Pinpoint the cell where the given text exists, returning its (x, y) midpoint coordinate. 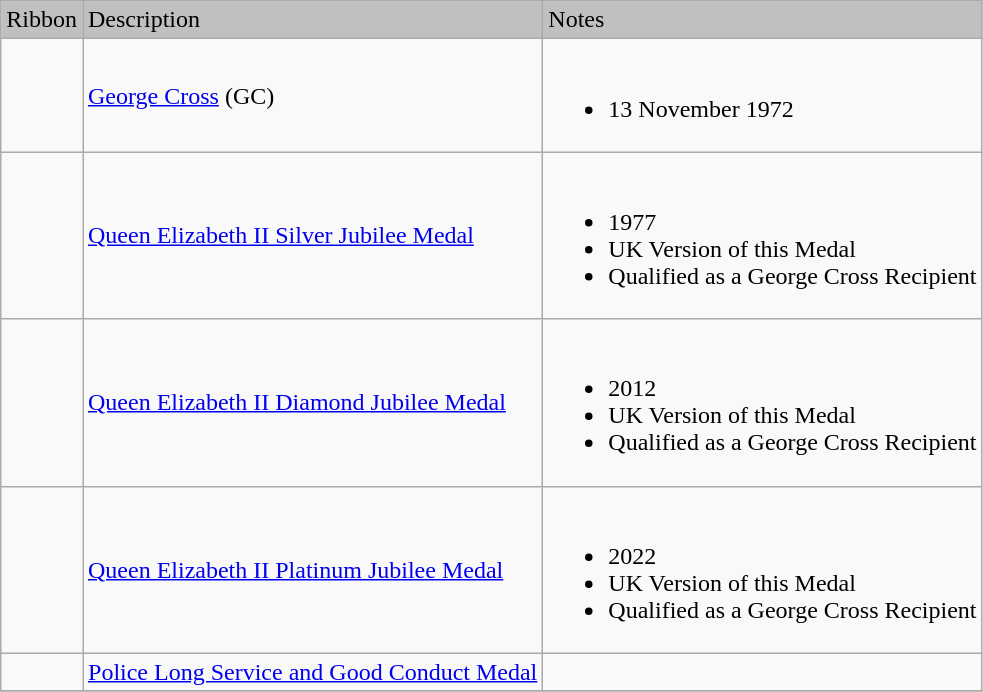
Queen Elizabeth II Diamond Jubilee Medal (312, 402)
Queen Elizabeth II Platinum Jubilee Medal (312, 570)
1977UK Version of this MedalQualified as a George Cross Recipient (762, 236)
Description (312, 20)
Notes (762, 20)
2012UK Version of this MedalQualified as a George Cross Recipient (762, 402)
George Cross (GC) (312, 96)
Police Long Service and Good Conduct Medal (312, 672)
13 November 1972 (762, 96)
Ribbon (42, 20)
Queen Elizabeth II Silver Jubilee Medal (312, 236)
2022UK Version of this MedalQualified as a George Cross Recipient (762, 570)
